Output the (x, y) coordinate of the center of the cell containing the given text.  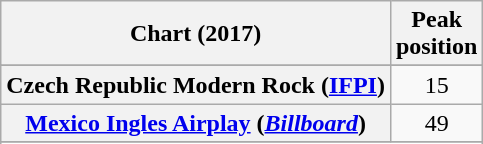
Mexico Ingles Airplay (Billboard) (196, 123)
49 (436, 123)
Czech Republic Modern Rock (IFPI) (196, 85)
Chart (2017) (196, 34)
15 (436, 85)
Peakposition (436, 34)
